Pinpoint the cell where the given text exists, returning its [x, y] midpoint coordinate. 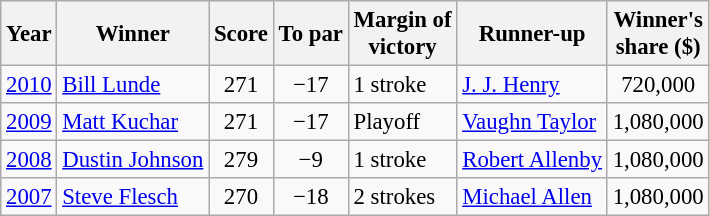
Margin ofvictory [402, 34]
Year [29, 34]
Winner [133, 34]
J. J. Henry [532, 85]
Robert Allenby [532, 160]
2010 [29, 85]
Playoff [402, 122]
To par [310, 34]
−9 [310, 160]
279 [242, 160]
2009 [29, 122]
Matt Kuchar [133, 122]
−18 [310, 197]
Winner'sshare ($) [658, 34]
2007 [29, 197]
720,000 [658, 85]
2008 [29, 160]
2 strokes [402, 197]
Score [242, 34]
Bill Lunde [133, 85]
Vaughn Taylor [532, 122]
270 [242, 197]
Steve Flesch [133, 197]
Dustin Johnson [133, 160]
Runner-up [532, 34]
Michael Allen [532, 197]
